Provide the (X, Y) coordinate of the cell's center where the given text is located.  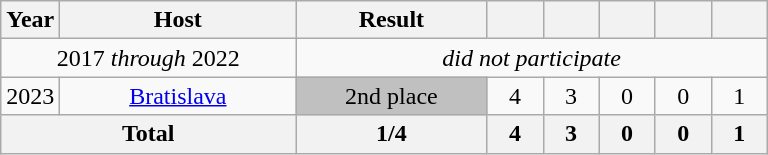
1/4 (392, 134)
Host (178, 20)
2017 through 2022 (148, 58)
Result (392, 20)
2023 (30, 96)
2nd place (392, 96)
did not participate (532, 58)
Bratislava (178, 96)
Total (148, 134)
Year (30, 20)
